Return (x, y) of the center of cell containing provided text 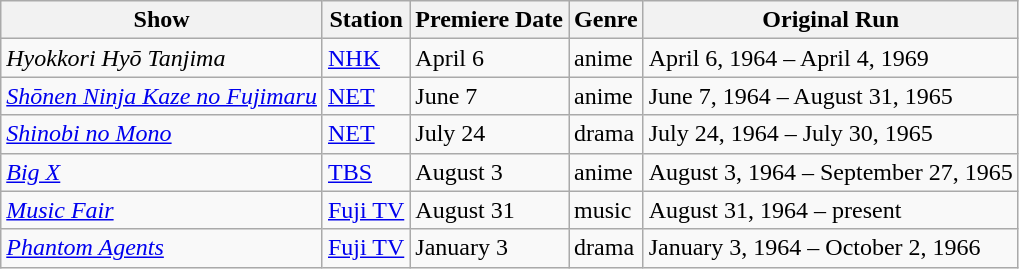
January 3 (490, 248)
June 7 (490, 96)
April 6, 1964 – April 4, 1969 (830, 58)
Premiere Date (490, 20)
Hyokkori Hyō Tanjima (162, 58)
Show (162, 20)
Phantom Agents (162, 248)
Genre (606, 20)
Big X (162, 172)
NHK (366, 58)
August 31, 1964 – present (830, 210)
Shōnen Ninja Kaze no Fujimaru (162, 96)
August 3, 1964 – September 27, 1965 (830, 172)
August 31 (490, 210)
Station (366, 20)
Shinobi no Mono (162, 134)
April 6 (490, 58)
Music Fair (162, 210)
July 24, 1964 – July 30, 1965 (830, 134)
June 7, 1964 – August 31, 1965 (830, 96)
August 3 (490, 172)
TBS (366, 172)
January 3, 1964 – October 2, 1966 (830, 248)
Original Run (830, 20)
July 24 (490, 134)
music (606, 210)
